Detect which cell encompasses the target text, then output its [X, Y] center coordinate. 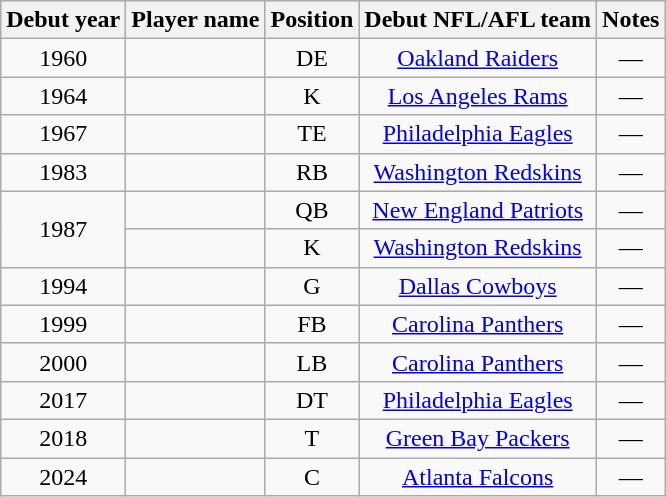
Oakland Raiders [478, 58]
Notes [631, 20]
LB [312, 362]
1983 [64, 172]
Green Bay Packers [478, 438]
2000 [64, 362]
2024 [64, 477]
New England Patriots [478, 210]
FB [312, 324]
Debut year [64, 20]
1960 [64, 58]
2018 [64, 438]
Atlanta Falcons [478, 477]
Debut NFL/AFL team [478, 20]
2017 [64, 400]
Dallas Cowboys [478, 286]
T [312, 438]
1994 [64, 286]
TE [312, 134]
1987 [64, 229]
DT [312, 400]
G [312, 286]
DE [312, 58]
Player name [196, 20]
1964 [64, 96]
Los Angeles Rams [478, 96]
1999 [64, 324]
C [312, 477]
1967 [64, 134]
RB [312, 172]
QB [312, 210]
Position [312, 20]
